Output the (x, y) coordinate of the center of the cell containing the given text.  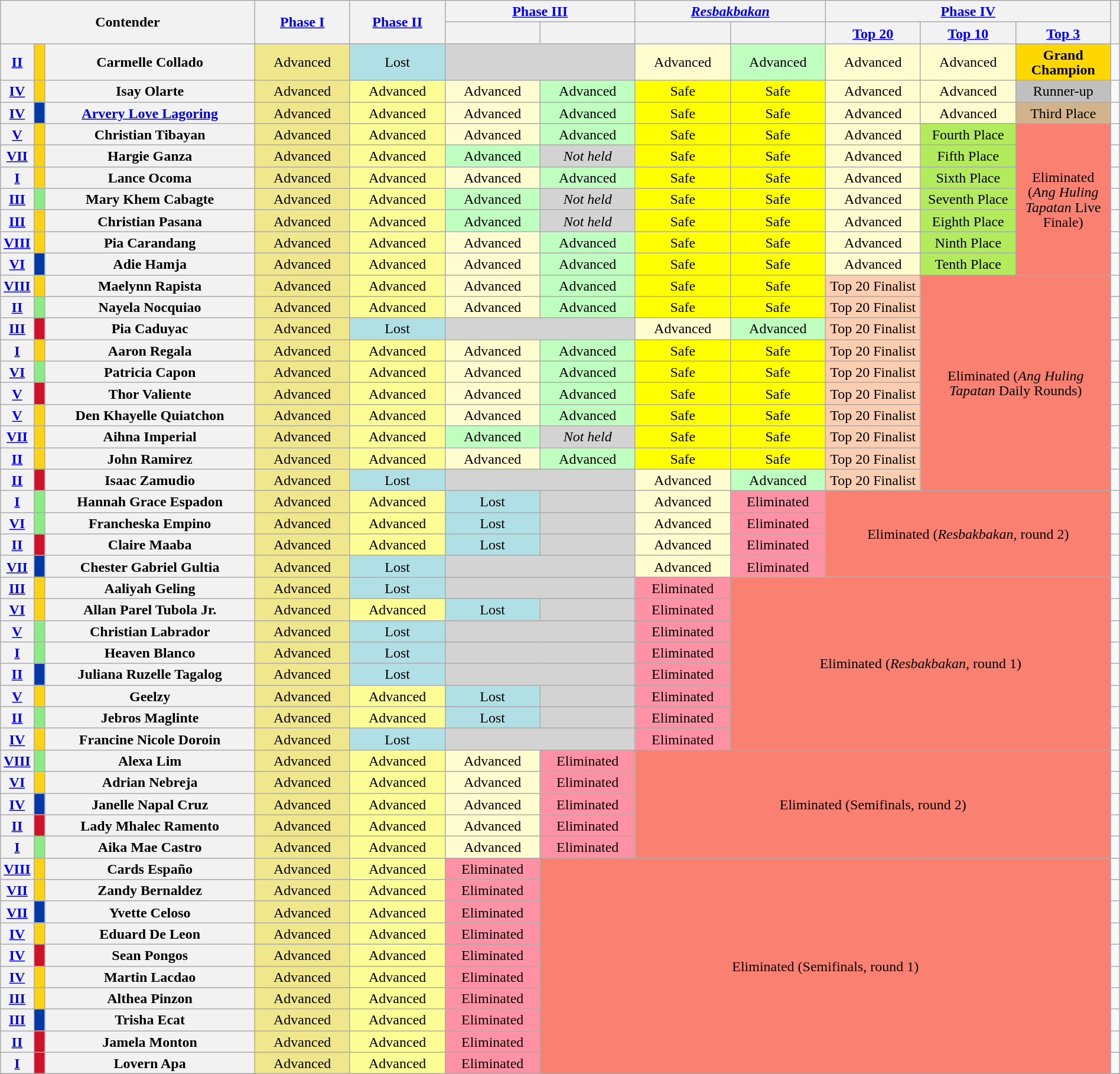
Alexa Lim (150, 761)
Jamela Monton (150, 1042)
Phase IV (968, 12)
Allan Parel Tubola Jr. (150, 610)
Eliminated (Ang Huling Tapatan Live Finale) (1063, 199)
Pia Caduyac (150, 328)
Hargie Ganza (150, 156)
Carmelle Collado (150, 62)
Claire Maaba (150, 545)
Lance Ocoma (150, 177)
Jebros Maglinte (150, 717)
Christian Labrador (150, 631)
Top 10 (968, 33)
Eduard De Leon (150, 933)
Cards Españo (150, 868)
Phase I (302, 22)
Top 20 (873, 33)
Fifth Place (968, 156)
Seventh Place (968, 200)
Sean Pongos (150, 955)
Eliminated (Semifinals, round 2) (873, 803)
Eliminated (Resbakbakan, round 2) (968, 534)
Contender (128, 22)
Francine Nicole Doroin (150, 740)
Third Place (1063, 112)
Aika Mae Castro (150, 847)
Christian Pasana (150, 221)
Runner-up (1063, 91)
Eighth Place (968, 221)
Grand Champion (1063, 62)
Chester Gabriel Gultia (150, 566)
Yvette Celoso (150, 912)
Lady Mhalec Ramento (150, 826)
Nayela Nocquiao (150, 307)
Zandy Bernaldez (150, 891)
Eliminated (Resbakbakan, round 1) (920, 663)
Althea Pinzon (150, 998)
John Ramirez (150, 458)
Geelzy (150, 696)
Maelynn Rapista (150, 286)
Phase III (540, 12)
Adie Hamja (150, 263)
Sixth Place (968, 177)
Den Khayelle Quiatchon (150, 415)
Aihna Imperial (150, 437)
Isay Olarte (150, 91)
Eliminated (Semifinals, round 1) (825, 966)
Adrian Nebreja (150, 782)
Tenth Place (968, 263)
Isaac Zamudio (150, 480)
Trisha Ecat (150, 1020)
Francheska Empino (150, 523)
Top 3 (1063, 33)
Hannah Grace Espadon (150, 502)
Mary Khem Cabagte (150, 200)
Arvery Love Lagoring (150, 112)
Patricia Capon (150, 372)
Fourth Place (968, 135)
Phase II (397, 22)
Eliminated (Ang Huling Tapatan Daily Rounds) (1015, 383)
Aaliyah Geling (150, 588)
Christian Tibayan (150, 135)
Aaron Regala (150, 351)
Janelle Napal Cruz (150, 803)
Juliana Ruzelle Tagalog (150, 675)
Pia Carandang (150, 242)
Lovern Apa (150, 1063)
Martin Lacdao (150, 977)
Heaven Blanco (150, 653)
Ninth Place (968, 242)
Resbakbakan (730, 12)
Thor Valiente (150, 393)
